Return (X, Y) of the center of cell containing provided text 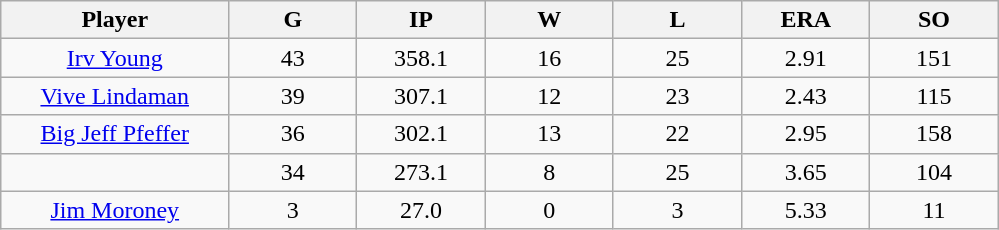
5.33 (806, 210)
Big Jeff Pfeffer (115, 134)
2.95 (806, 134)
ERA (806, 20)
104 (934, 172)
43 (293, 58)
39 (293, 96)
SO (934, 20)
Player (115, 20)
13 (549, 134)
34 (293, 172)
158 (934, 134)
358.1 (421, 58)
2.91 (806, 58)
12 (549, 96)
2.43 (806, 96)
W (549, 20)
307.1 (421, 96)
G (293, 20)
302.1 (421, 134)
151 (934, 58)
L (677, 20)
22 (677, 134)
115 (934, 96)
11 (934, 210)
3.65 (806, 172)
8 (549, 172)
273.1 (421, 172)
23 (677, 96)
Jim Moroney (115, 210)
Vive Lindaman (115, 96)
36 (293, 134)
Irv Young (115, 58)
27.0 (421, 210)
16 (549, 58)
IP (421, 20)
0 (549, 210)
